Scan for the cell matching the given text and deliver its (X, Y) coordinate at center. 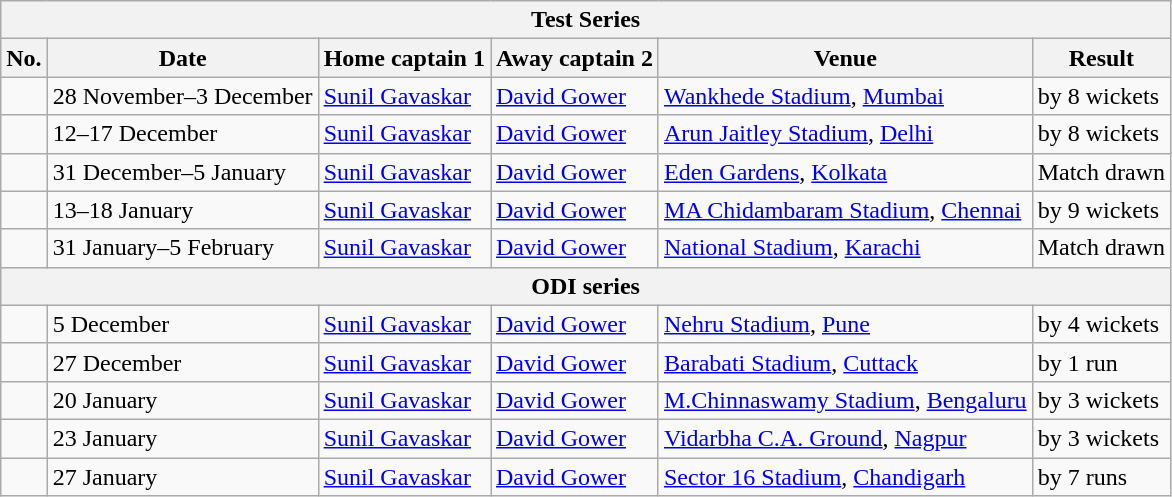
Vidarbha C.A. Ground, Nagpur (845, 438)
Wankhede Stadium, Mumbai (845, 96)
by 9 wickets (1101, 210)
Result (1101, 58)
National Stadium, Karachi (845, 248)
Eden Gardens, Kolkata (845, 172)
23 January (182, 438)
Date (182, 58)
Nehru Stadium, Pune (845, 324)
M.Chinnaswamy Stadium, Bengaluru (845, 400)
27 December (182, 362)
5 December (182, 324)
No. (24, 58)
Away captain 2 (574, 58)
ODI series (586, 286)
20 January (182, 400)
by 4 wickets (1101, 324)
28 November–3 December (182, 96)
by 1 run (1101, 362)
Home captain 1 (404, 58)
Sector 16 Stadium, Chandigarh (845, 477)
MA Chidambaram Stadium, Chennai (845, 210)
Venue (845, 58)
27 January (182, 477)
Arun Jaitley Stadium, Delhi (845, 134)
13–18 January (182, 210)
31 January–5 February (182, 248)
Test Series (586, 20)
31 December–5 January (182, 172)
by 7 runs (1101, 477)
12–17 December (182, 134)
Barabati Stadium, Cuttack (845, 362)
